Scan for the cell matching the given text and deliver its (X, Y) coordinate at center. 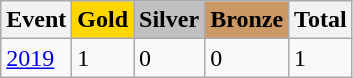
Silver (170, 20)
Total (321, 20)
Event (36, 20)
Gold (103, 20)
2019 (36, 58)
Bronze (247, 20)
